Capture the cell that displays the provided text and extract its [x, y] central coordinate. 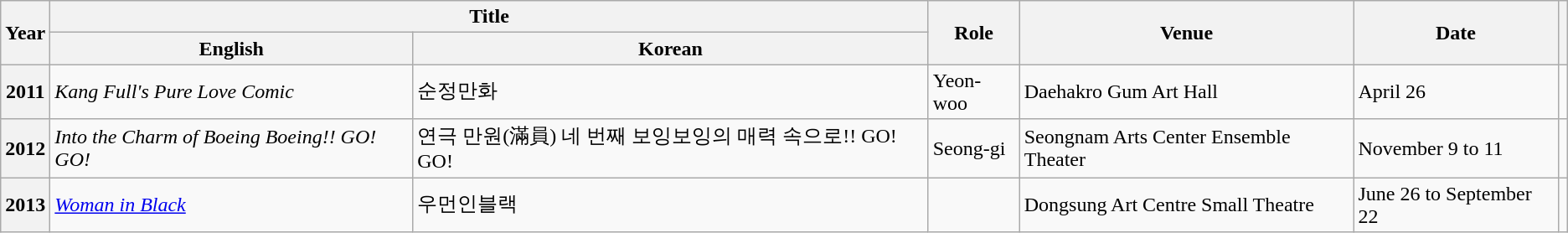
June 26 to September 22 [1456, 205]
2012 [25, 148]
April 26 [1456, 92]
Into the Charm of Boeing Boeing!! GO! GO! [231, 148]
Title [489, 17]
Korean [671, 49]
Date [1456, 33]
연극 만원(滿員) 네 번째 보잉보잉의 매력 속으로!! GO! GO! [671, 148]
November 9 to 11 [1456, 148]
Seong-gi [973, 148]
Woman in Black [231, 205]
Dongsung Art Centre Small Theatre [1186, 205]
순정만화 [671, 92]
Kang Full's Pure Love Comic [231, 92]
Seongnam Arts Center Ensemble Theater [1186, 148]
우먼인블랙 [671, 205]
Year [25, 33]
Daehakro Gum Art Hall [1186, 92]
Role [973, 33]
Venue [1186, 33]
2013 [25, 205]
2011 [25, 92]
English [231, 49]
Yeon-woo [973, 92]
